Detect which cell encompasses the target text, then output its (X, Y) center coordinate. 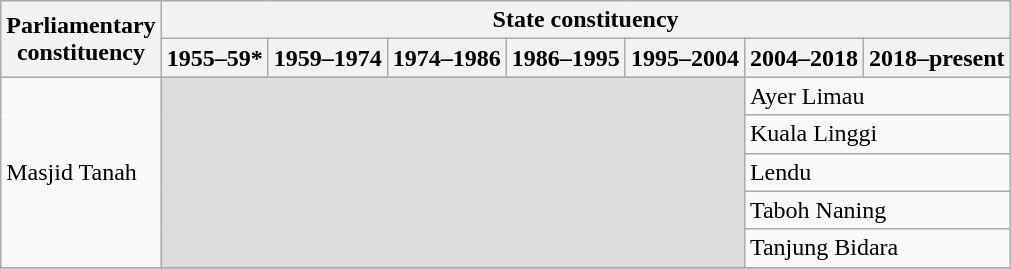
1955–59* (214, 58)
1974–1986 (446, 58)
2018–present (936, 58)
1959–1974 (328, 58)
Taboh Naning (877, 210)
Masjid Tanah (81, 172)
Ayer Limau (877, 96)
2004–2018 (804, 58)
1986–1995 (566, 58)
Lendu (877, 172)
Tanjung Bidara (877, 248)
Parliamentaryconstituency (81, 39)
Kuala Linggi (877, 134)
State constituency (586, 20)
1995–2004 (684, 58)
